Search for the cell housing the specified text and yield its (x, y) center coordinate. 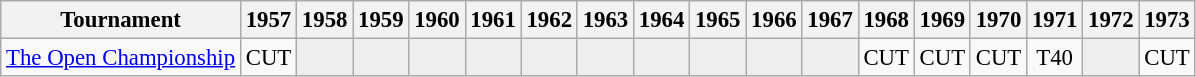
1967 (830, 20)
1971 (1055, 20)
1970 (998, 20)
1960 (437, 20)
1962 (549, 20)
Tournament (121, 20)
The Open Championship (121, 58)
1965 (718, 20)
1957 (268, 20)
1958 (325, 20)
1964 (661, 20)
1973 (1167, 20)
1961 (493, 20)
1966 (774, 20)
1969 (942, 20)
T40 (1055, 58)
1963 (605, 20)
1959 (381, 20)
1968 (886, 20)
1972 (1111, 20)
